Determine the [X, Y] coordinate at the center of the cell enclosing the given text.  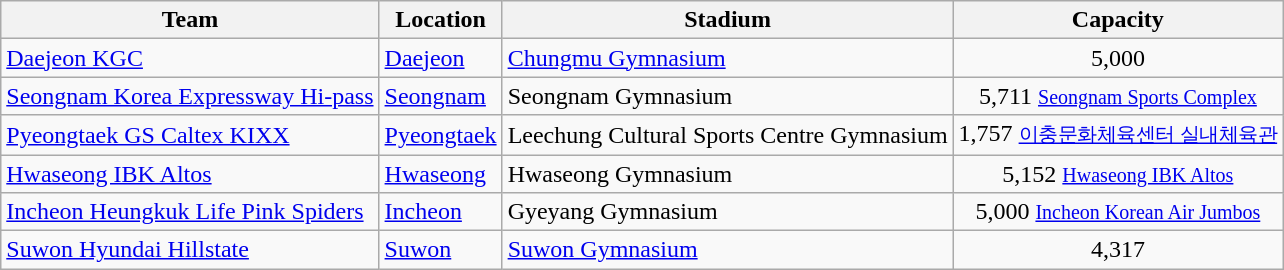
Pyeongtaek [440, 135]
5,711 Seongnam Sports Complex [1118, 96]
Suwon [440, 250]
Pyeongtaek GS Caltex KIXX [190, 135]
Location [440, 20]
Incheon [440, 212]
Capacity [1118, 20]
Seongnam Gymnasium [728, 96]
5,000 [1118, 58]
Seongnam Korea Expressway Hi-pass [190, 96]
1,757 이충문화체육센터 실내체육관 [1118, 135]
5,152 Hwaseong IBK Altos [1118, 173]
Daejeon KGC [190, 58]
Gyeyang Gymnasium [728, 212]
Incheon Heungkuk Life Pink Spiders [190, 212]
Daejeon [440, 58]
5,000 Incheon Korean Air Jumbos [1118, 212]
Hwaseong IBK Altos [190, 173]
Leechung Cultural Sports Centre Gymnasium [728, 135]
Hwaseong [440, 173]
Team [190, 20]
Suwon Gymnasium [728, 250]
4,317 [1118, 250]
Stadium [728, 20]
Hwaseong Gymnasium [728, 173]
Chungmu Gymnasium [728, 58]
Seongnam [440, 96]
Suwon Hyundai Hillstate [190, 250]
